Determine the (x, y) coordinate at the center of the cell enclosing the given text.  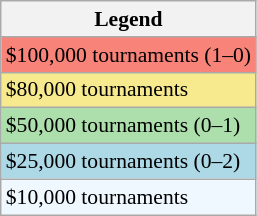
Legend (128, 19)
$100,000 tournaments (1–0) (128, 55)
$10,000 tournaments (128, 197)
$25,000 tournaments (0–2) (128, 162)
$80,000 tournaments (128, 90)
$50,000 tournaments (0–1) (128, 126)
